Extract the [x, y] coordinate from the center of the cell holding the provided text.  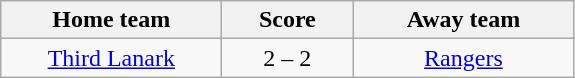
2 – 2 [288, 58]
Home team [112, 20]
Score [288, 20]
Rangers [464, 58]
Away team [464, 20]
Third Lanark [112, 58]
